Capture the cell that displays the provided text and extract its (x, y) central coordinate. 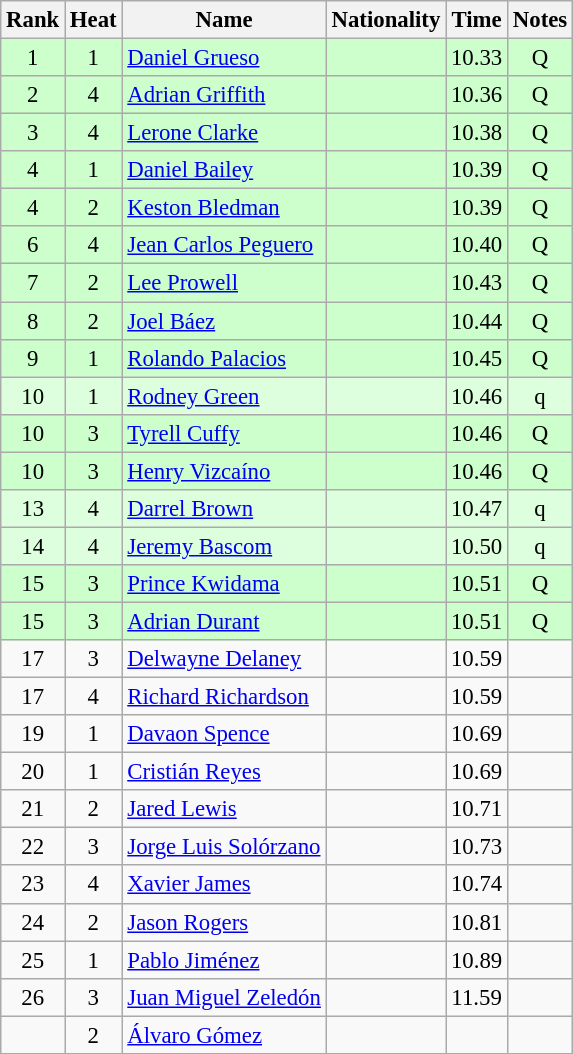
Jason Rogers (224, 922)
10.44 (477, 321)
Álvaro Gómez (224, 1035)
Keston Bledman (224, 208)
Delwayne Delaney (224, 659)
Jeremy Bascom (224, 546)
Xavier James (224, 885)
10.36 (477, 95)
Lerone Clarke (224, 133)
Daniel Bailey (224, 170)
Henry Vizcaíno (224, 471)
Davaon Spence (224, 734)
21 (33, 809)
10.73 (477, 847)
24 (33, 922)
Prince Kwidama (224, 584)
Jean Carlos Peguero (224, 245)
23 (33, 885)
10.40 (477, 245)
Joel Báez (224, 321)
10.74 (477, 885)
26 (33, 997)
Name (224, 20)
10.45 (477, 358)
Pablo Jiménez (224, 960)
10.43 (477, 283)
Rolando Palacios (224, 358)
Nationality (386, 20)
Daniel Grueso (224, 58)
14 (33, 546)
6 (33, 245)
Darrel Brown (224, 509)
Juan Miguel Zeledón (224, 997)
Adrian Griffith (224, 95)
Jorge Luis Solórzano (224, 847)
13 (33, 509)
10.38 (477, 133)
10.50 (477, 546)
10.33 (477, 58)
Time (477, 20)
10.89 (477, 960)
19 (33, 734)
Jared Lewis (224, 809)
Richard Richardson (224, 697)
Notes (540, 20)
Cristián Reyes (224, 772)
8 (33, 321)
Rodney Green (224, 396)
25 (33, 960)
Tyrell Cuffy (224, 433)
Rank (33, 20)
20 (33, 772)
Heat (94, 20)
11.59 (477, 997)
10.81 (477, 922)
22 (33, 847)
10.71 (477, 809)
Adrian Durant (224, 621)
10.47 (477, 509)
9 (33, 358)
7 (33, 283)
Lee Prowell (224, 283)
